Find where the given text appears and provide that cell's center as (X, Y) coordinate. 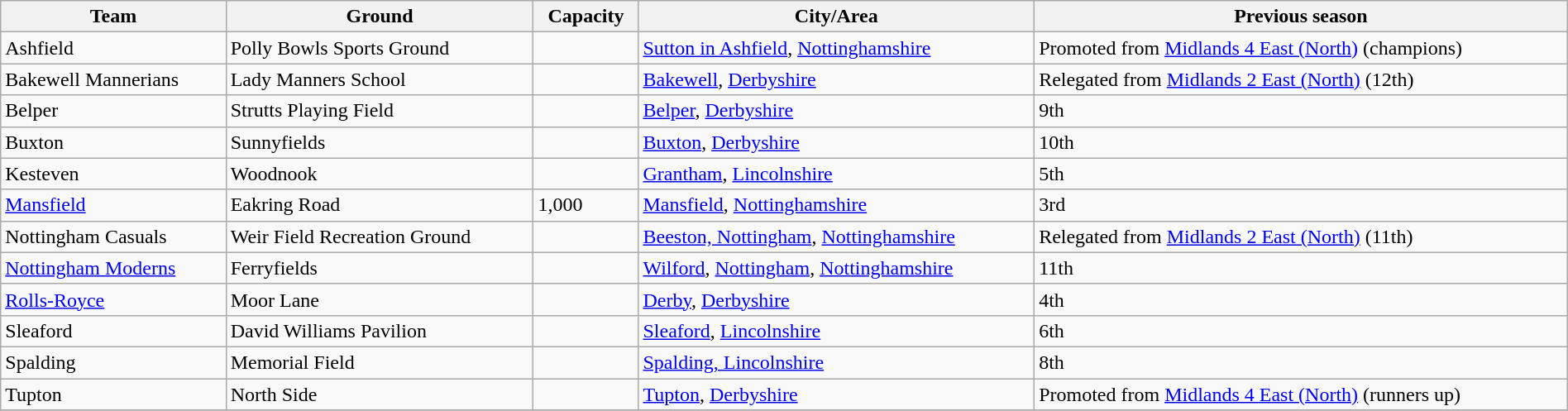
Spalding (113, 362)
Ferryfields (380, 268)
David Williams Pavilion (380, 331)
Eakring Road (380, 205)
Buxton, Derbyshire (837, 142)
Nottingham Casuals (113, 237)
North Side (380, 394)
Moor Lane (380, 299)
Promoted from Midlands 4 East (North) (champions) (1302, 48)
Bakewell, Derbyshire (837, 79)
Rolls-Royce (113, 299)
Team (113, 17)
Spalding, Lincolnshire (837, 362)
Grantham, Lincolnshire (837, 174)
Woodnook (380, 174)
Sleaford (113, 331)
8th (1302, 362)
3rd (1302, 205)
1,000 (586, 205)
11th (1302, 268)
Nottingham Moderns (113, 268)
6th (1302, 331)
Strutts Playing Field (380, 111)
Tupton, Derbyshire (837, 394)
Ground (380, 17)
Mansfield, Nottinghamshire (837, 205)
Capacity (586, 17)
Bakewell Mannerians (113, 79)
Sunnyfields (380, 142)
Belper (113, 111)
4th (1302, 299)
Kesteven (113, 174)
Beeston, Nottingham, Nottinghamshire (837, 237)
Weir Field Recreation Ground (380, 237)
City/Area (837, 17)
Polly Bowls Sports Ground (380, 48)
Promoted from Midlands 4 East (North) (runners up) (1302, 394)
Relegated from Midlands 2 East (North) (11th) (1302, 237)
Lady Manners School (380, 79)
Ashfield (113, 48)
Memorial Field (380, 362)
Mansfield (113, 205)
Belper, Derbyshire (837, 111)
Sutton in Ashfield, Nottinghamshire (837, 48)
Derby, Derbyshire (837, 299)
5th (1302, 174)
10th (1302, 142)
9th (1302, 111)
Relegated from Midlands 2 East (North) (12th) (1302, 79)
Sleaford, Lincolnshire (837, 331)
Previous season (1302, 17)
Wilford, Nottingham, Nottinghamshire (837, 268)
Buxton (113, 142)
Tupton (113, 394)
